Return the (X, Y) coordinate for the center point of the cell that contains the specified text.  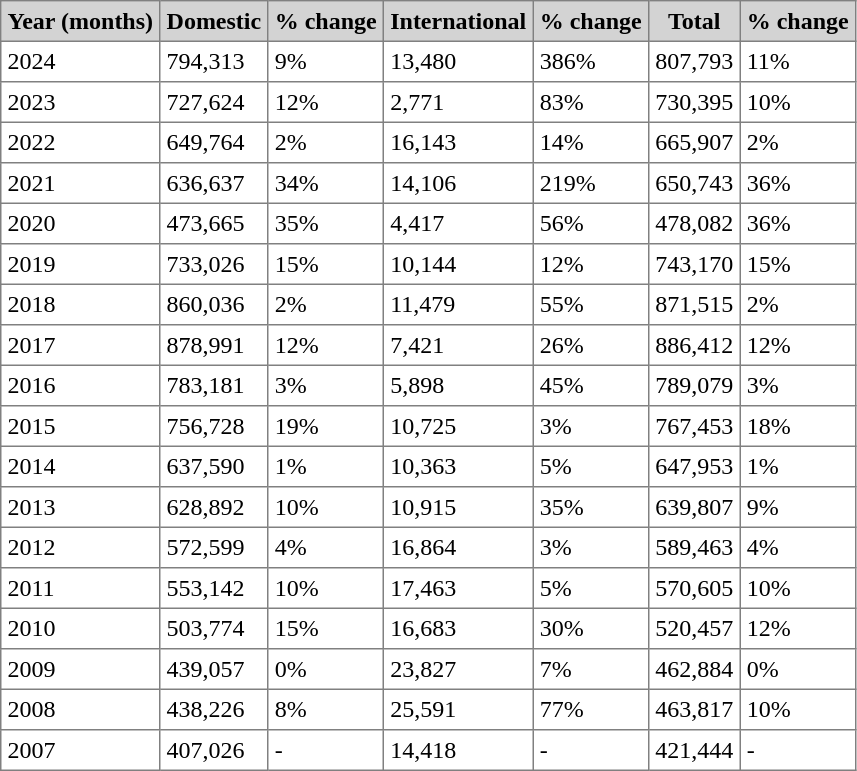
55% (591, 304)
730,395 (694, 102)
16,143 (458, 142)
2019 (80, 264)
767,453 (694, 426)
503,774 (214, 628)
520,457 (694, 628)
2020 (80, 223)
743,170 (694, 264)
647,953 (694, 466)
16,683 (458, 628)
636,637 (214, 183)
794,313 (214, 61)
407,026 (214, 750)
10,915 (458, 507)
11,479 (458, 304)
2,771 (458, 102)
7,421 (458, 345)
637,590 (214, 466)
421,444 (694, 750)
19% (326, 426)
860,036 (214, 304)
572,599 (214, 547)
2012 (80, 547)
219% (591, 183)
886,412 (694, 345)
386% (591, 61)
14,106 (458, 183)
2024 (80, 61)
878,991 (214, 345)
2022 (80, 142)
2021 (80, 183)
34% (326, 183)
649,764 (214, 142)
589,463 (694, 547)
2016 (80, 385)
570,605 (694, 588)
783,181 (214, 385)
650,743 (694, 183)
639,807 (694, 507)
438,226 (214, 709)
Total (694, 21)
665,907 (694, 142)
478,082 (694, 223)
871,515 (694, 304)
23,827 (458, 669)
10,363 (458, 466)
18% (798, 426)
45% (591, 385)
463,817 (694, 709)
553,142 (214, 588)
789,079 (694, 385)
7% (591, 669)
2013 (80, 507)
807,793 (694, 61)
2015 (80, 426)
727,624 (214, 102)
5,898 (458, 385)
2007 (80, 750)
International (458, 21)
473,665 (214, 223)
733,026 (214, 264)
16,864 (458, 547)
11% (798, 61)
2008 (80, 709)
Year (months) (80, 21)
Domestic (214, 21)
83% (591, 102)
10,725 (458, 426)
10,144 (458, 264)
2014 (80, 466)
4,417 (458, 223)
30% (591, 628)
14% (591, 142)
13,480 (458, 61)
8% (326, 709)
439,057 (214, 669)
2010 (80, 628)
2009 (80, 669)
2018 (80, 304)
756,728 (214, 426)
26% (591, 345)
25,591 (458, 709)
77% (591, 709)
14,418 (458, 750)
2023 (80, 102)
2017 (80, 345)
17,463 (458, 588)
2011 (80, 588)
628,892 (214, 507)
56% (591, 223)
462,884 (694, 669)
